Identify which cell holds the provided text, then report its [x, y] central coordinate. 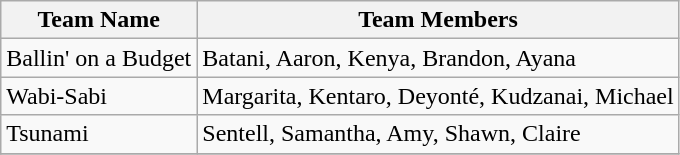
Margarita, Kentaro, Deyonté, Kudzanai, Michael [438, 96]
Wabi-Sabi [99, 96]
Sentell, Samantha, Amy, Shawn, Claire [438, 134]
Team Name [99, 20]
Tsunami [99, 134]
Batani, Aaron, Kenya, Brandon, Ayana [438, 58]
Ballin' on a Budget [99, 58]
Team Members [438, 20]
